Detect which cell encompasses the target text, then output its [x, y] center coordinate. 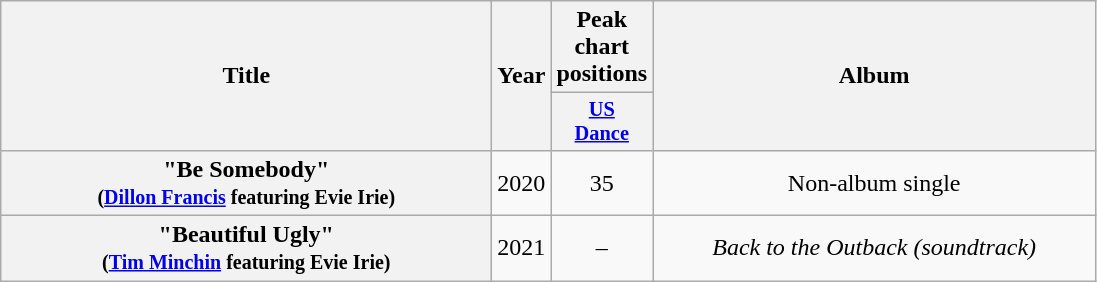
"Be Somebody"(Dillon Francis featuring Evie Irie) [246, 182]
Peak chart positions [602, 47]
Album [874, 76]
Back to the Outback (soundtrack) [874, 248]
– [602, 248]
35 [602, 182]
Year [522, 76]
Title [246, 76]
2021 [522, 248]
"Beautiful Ugly"(Tim Minchin featuring Evie Irie) [246, 248]
2020 [522, 182]
USDance [602, 122]
Non-album single [874, 182]
